For the text-containing cell, return its midpoint in (X, Y) coordinate format. 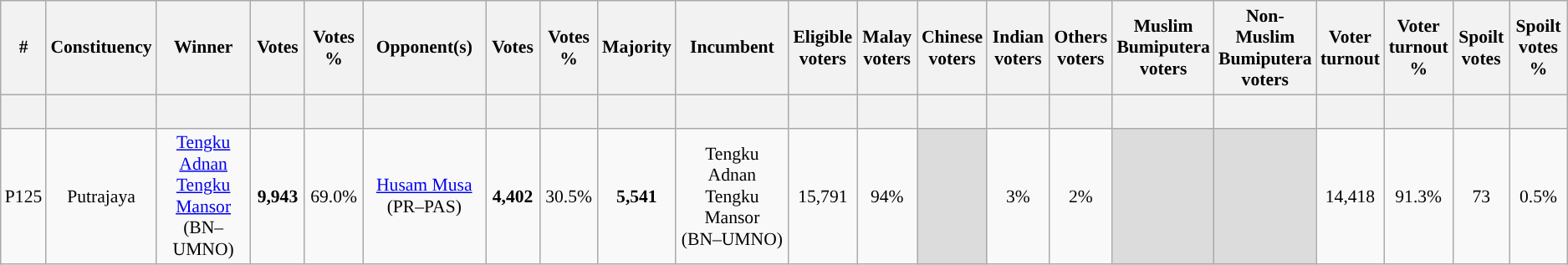
# (23, 48)
2% (1080, 196)
Eligible voters (823, 48)
Malay voters (887, 48)
Putrajaya (100, 196)
Spoilt votes % (1538, 48)
Indian voters (1018, 48)
Constituency (100, 48)
P125 (23, 196)
Winner (204, 48)
30.5% (569, 196)
Muslim Bumiputera voters (1163, 48)
69.0% (334, 196)
Majority (637, 48)
Spoilt votes (1481, 48)
4,402 (513, 196)
5,541 (637, 196)
Voter turnout % (1418, 48)
3% (1018, 196)
94% (887, 196)
Chinese voters (953, 48)
Voter turnout (1351, 48)
91.3% (1418, 196)
14,418 (1351, 196)
Others voters (1080, 48)
Opponent(s) (425, 48)
Husam Musa(PR–PAS) (425, 196)
Incumbent (733, 48)
Non-Muslim Bumiputera voters (1265, 48)
73 (1481, 196)
9,943 (278, 196)
15,791 (823, 196)
0.5% (1538, 196)
